Identify which cell holds the provided text, then report its [X, Y] central coordinate. 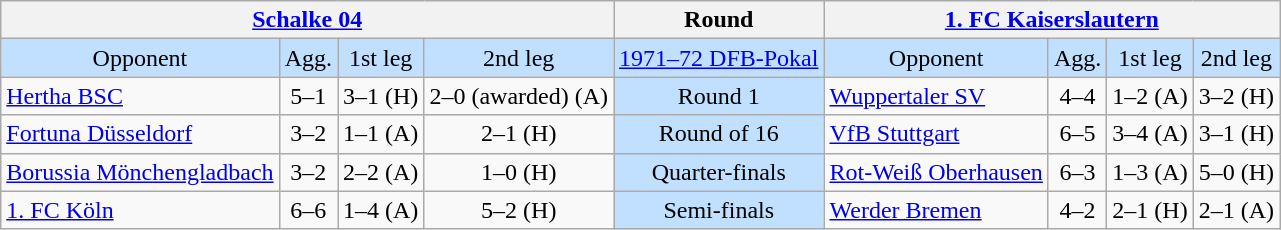
2–0 (awarded) (A) [519, 96]
5–1 [308, 96]
1–1 (A) [381, 134]
6–6 [308, 210]
1971–72 DFB-Pokal [719, 58]
Schalke 04 [308, 20]
Wuppertaler SV [936, 96]
6–3 [1077, 172]
Quarter-finals [719, 172]
Borussia Mönchengladbach [140, 172]
3–4 (A) [1150, 134]
Rot-Weiß Oberhausen [936, 172]
4–4 [1077, 96]
Fortuna Düsseldorf [140, 134]
2–1 (A) [1236, 210]
1. FC Köln [140, 210]
Round 1 [719, 96]
Round of 16 [719, 134]
Semi-finals [719, 210]
VfB Stuttgart [936, 134]
1–4 (A) [381, 210]
6–5 [1077, 134]
Hertha BSC [140, 96]
3–2 (H) [1236, 96]
Werder Bremen [936, 210]
1–2 (A) [1150, 96]
1. FC Kaiserslautern [1052, 20]
Round [719, 20]
4–2 [1077, 210]
5–0 (H) [1236, 172]
1–0 (H) [519, 172]
1–3 (A) [1150, 172]
5–2 (H) [519, 210]
2–2 (A) [381, 172]
